Find where the given text appears and provide that cell's center as [X, Y] coordinate. 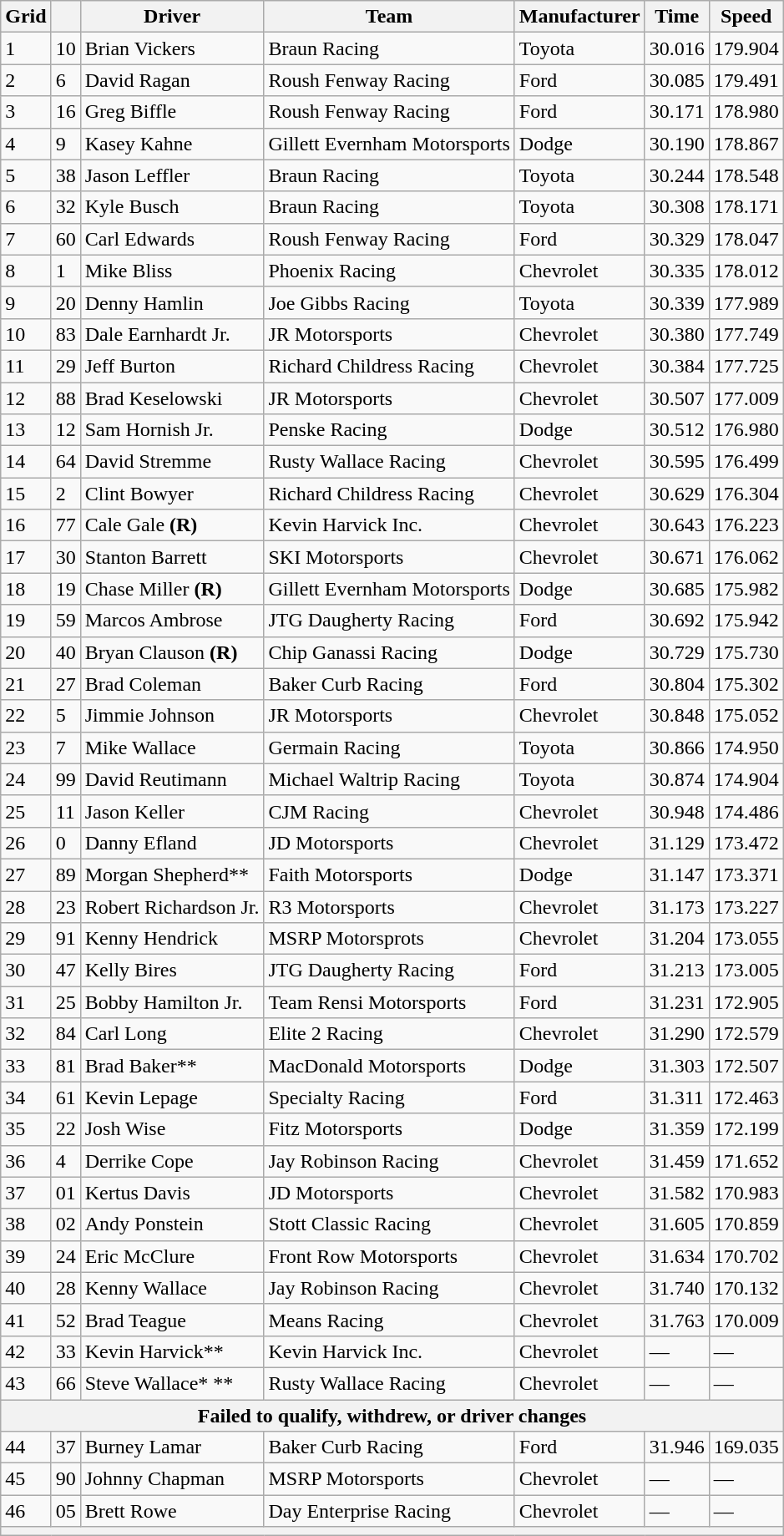
17 [26, 557]
Johnny Chapman [172, 1479]
Burney Lamar [172, 1447]
Grid [26, 17]
30.171 [676, 112]
174.950 [746, 748]
60 [65, 239]
30.874 [676, 779]
Stott Classic Racing [389, 1224]
David Reutimann [172, 779]
30.595 [676, 462]
Time [676, 17]
179.904 [746, 48]
MSRP Motorsports [389, 1479]
179.491 [746, 80]
Jeff Burton [172, 366]
31.290 [676, 1034]
Morgan Shepherd** [172, 874]
39 [26, 1256]
Carl Long [172, 1034]
Penske Racing [389, 430]
172.463 [746, 1098]
31.359 [676, 1129]
81 [65, 1066]
30.384 [676, 366]
02 [65, 1224]
177.009 [746, 398]
41 [26, 1320]
174.904 [746, 779]
30.190 [676, 144]
Bobby Hamilton Jr. [172, 1002]
172.905 [746, 1002]
Bryan Clauson (R) [172, 652]
178.047 [746, 239]
30.244 [676, 175]
Joe Gibbs Racing [389, 302]
Brian Vickers [172, 48]
45 [26, 1479]
84 [65, 1034]
178.867 [746, 144]
Kevin Harvick** [172, 1351]
31.173 [676, 906]
46 [26, 1511]
30.335 [676, 271]
13 [26, 430]
Mike Wallace [172, 748]
30.804 [676, 684]
Mike Bliss [172, 271]
Kenny Wallace [172, 1288]
170.009 [746, 1320]
178.012 [746, 271]
Faith Motorsports [389, 874]
Jason Keller [172, 811]
R3 Motorsports [389, 906]
30.643 [676, 525]
30.629 [676, 494]
Team Rensi Motorsports [389, 1002]
21 [26, 684]
Andy Ponstein [172, 1224]
Michael Waltrip Racing [389, 779]
31.459 [676, 1161]
31.303 [676, 1066]
30.016 [676, 48]
172.507 [746, 1066]
Jason Leffler [172, 175]
30.507 [676, 398]
43 [26, 1383]
177.749 [746, 334]
Chase Miller (R) [172, 589]
36 [26, 1161]
30.866 [676, 748]
31 [26, 1002]
Danny Efland [172, 843]
175.052 [746, 716]
Carl Edwards [172, 239]
Steve Wallace* ** [172, 1383]
176.499 [746, 462]
30.339 [676, 302]
Kasey Kahne [172, 144]
Cale Gale (R) [172, 525]
Fitz Motorsports [389, 1129]
175.982 [746, 589]
Kevin Lepage [172, 1098]
31.763 [676, 1320]
64 [65, 462]
Kertus Davis [172, 1193]
Brad Baker** [172, 1066]
Means Racing [389, 1320]
Greg Biffle [172, 112]
30.729 [676, 652]
42 [26, 1351]
05 [65, 1511]
52 [65, 1320]
31.582 [676, 1193]
30.329 [676, 239]
31.231 [676, 1002]
177.989 [746, 302]
176.980 [746, 430]
31.213 [676, 971]
Dale Earnhardt Jr. [172, 334]
14 [26, 462]
Phoenix Racing [389, 271]
Brad Teague [172, 1320]
David Stremme [172, 462]
173.371 [746, 874]
30.308 [676, 207]
30.380 [676, 334]
31.634 [676, 1256]
47 [65, 971]
30.948 [676, 811]
Brett Rowe [172, 1511]
177.725 [746, 366]
172.199 [746, 1129]
Denny Hamlin [172, 302]
Specialty Racing [389, 1098]
91 [65, 939]
30.692 [676, 621]
Manufacturer [579, 17]
170.702 [746, 1256]
30.512 [676, 430]
34 [26, 1098]
171.652 [746, 1161]
8 [26, 271]
66 [65, 1383]
Sam Hornish Jr. [172, 430]
83 [65, 334]
15 [26, 494]
01 [65, 1193]
Front Row Motorsports [389, 1256]
31.204 [676, 939]
Chip Ganassi Racing [389, 652]
173.005 [746, 971]
MSRP Motorsprots [389, 939]
178.548 [746, 175]
90 [65, 1479]
Stanton Barrett [172, 557]
Team [389, 17]
Robert Richardson Jr. [172, 906]
Driver [172, 17]
178.171 [746, 207]
Day Enterprise Racing [389, 1511]
Josh Wise [172, 1129]
31.605 [676, 1224]
99 [65, 779]
173.227 [746, 906]
30.085 [676, 80]
Jimmie Johnson [172, 716]
170.859 [746, 1224]
CJM Racing [389, 811]
176.304 [746, 494]
30.671 [676, 557]
174.486 [746, 811]
173.055 [746, 939]
Speed [746, 17]
0 [65, 843]
89 [65, 874]
61 [65, 1098]
176.223 [746, 525]
Germain Racing [389, 748]
31.740 [676, 1288]
Clint Bowyer [172, 494]
31.311 [676, 1098]
Derrike Cope [172, 1161]
169.035 [746, 1447]
30.848 [676, 716]
31.147 [676, 874]
Brad Keselowski [172, 398]
18 [26, 589]
Brad Coleman [172, 684]
88 [65, 398]
Eric McClure [172, 1256]
77 [65, 525]
Marcos Ambrose [172, 621]
178.980 [746, 112]
175.302 [746, 684]
30.685 [676, 589]
172.579 [746, 1034]
MacDonald Motorsports [389, 1066]
175.730 [746, 652]
26 [26, 843]
175.942 [746, 621]
170.132 [746, 1288]
Elite 2 Racing [389, 1034]
Failed to qualify, withdrew, or driver changes [392, 1416]
170.983 [746, 1193]
David Ragan [172, 80]
59 [65, 621]
Kelly Bires [172, 971]
35 [26, 1129]
Kyle Busch [172, 207]
44 [26, 1447]
31.129 [676, 843]
SKI Motorsports [389, 557]
31.946 [676, 1447]
176.062 [746, 557]
Kenny Hendrick [172, 939]
173.472 [746, 843]
3 [26, 112]
